Detect which cell encompasses the target text, then output its [x, y] center coordinate. 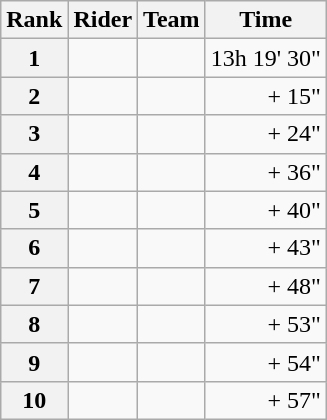
+ 57" [266, 400]
+ 54" [266, 362]
13h 19' 30" [266, 58]
2 [34, 96]
+ 15" [266, 96]
+ 40" [266, 210]
Rank [34, 20]
8 [34, 324]
4 [34, 172]
Time [266, 20]
5 [34, 210]
7 [34, 286]
+ 43" [266, 248]
Rider [103, 20]
6 [34, 248]
Team [172, 20]
+ 48" [266, 286]
1 [34, 58]
10 [34, 400]
9 [34, 362]
3 [34, 134]
+ 36" [266, 172]
+ 24" [266, 134]
+ 53" [266, 324]
